Extract the (X, Y) coordinate from the center of the cell holding the provided text.  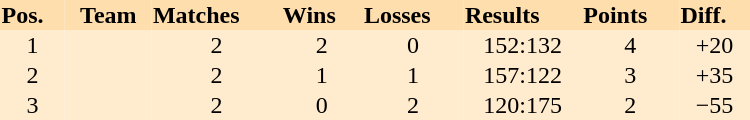
Losses (412, 15)
157:122 (522, 75)
Pos. (32, 15)
Diff. (714, 15)
Points (630, 15)
4 (630, 45)
+35 (714, 75)
Team (108, 15)
152:132 (522, 45)
+20 (714, 45)
120:175 (522, 105)
−55 (714, 105)
Wins (322, 15)
Matches (216, 15)
Results (522, 15)
